Search for the cell housing the specified text and yield its (X, Y) center coordinate. 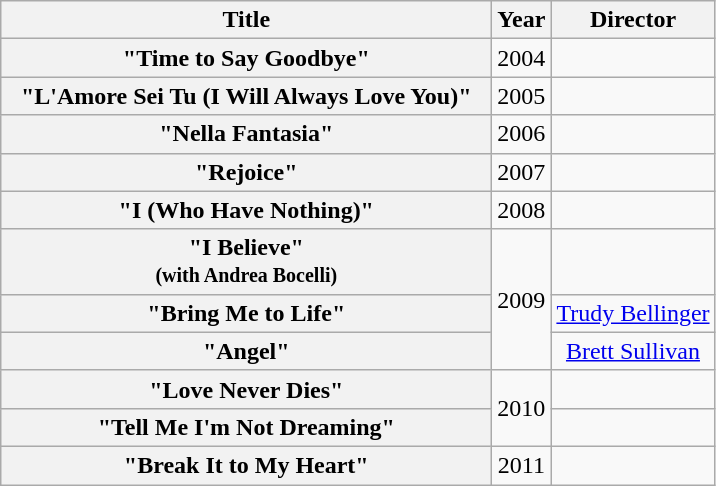
2010 (522, 408)
"Time to Say Goodbye" (246, 58)
2006 (522, 134)
Year (522, 20)
"Bring Me to Life" (246, 313)
"Break It to My Heart" (246, 465)
Director (633, 20)
"Tell Me I'm Not Dreaming" (246, 427)
Trudy Bellinger (633, 313)
"Love Never Dies" (246, 389)
"L'Amore Sei Tu (I Will Always Love You)" (246, 96)
2009 (522, 300)
"Angel" (246, 351)
2007 (522, 172)
2008 (522, 210)
"Rejoice" (246, 172)
"I Believe"(with Andrea Bocelli) (246, 262)
2005 (522, 96)
"Nella Fantasia" (246, 134)
Brett Sullivan (633, 351)
2011 (522, 465)
Title (246, 20)
2004 (522, 58)
"I (Who Have Nothing)" (246, 210)
